Identify which cell holds the provided text, then report its (X, Y) central coordinate. 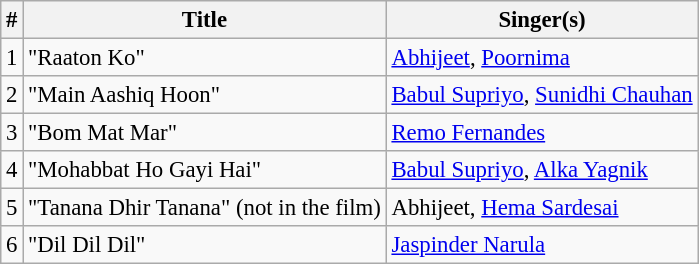
4 (12, 170)
Abhijeet, Hema Sardesai (542, 208)
Singer(s) (542, 20)
"Dil Dil Dil" (204, 245)
Babul Supriyo, Sunidhi Chauhan (542, 95)
1 (12, 58)
Remo Fernandes (542, 133)
"Bom Mat Mar" (204, 133)
"Main Aashiq Hoon" (204, 95)
Title (204, 20)
# (12, 20)
Jaspinder Narula (542, 245)
"Tanana Dhir Tanana" (not in the film) (204, 208)
2 (12, 95)
"Mohabbat Ho Gayi Hai" (204, 170)
"Raaton Ko" (204, 58)
5 (12, 208)
6 (12, 245)
3 (12, 133)
Babul Supriyo, Alka Yagnik (542, 170)
Abhijeet, Poornima (542, 58)
